Capture the cell that displays the provided text and extract its [x, y] central coordinate. 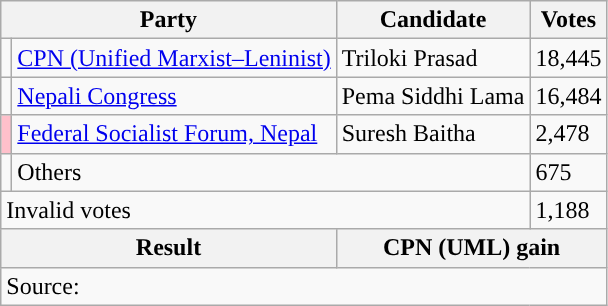
Federal Socialist Forum, Nepal [174, 134]
Party [168, 20]
Result [168, 248]
16,484 [568, 96]
Invalid votes [266, 210]
1,188 [568, 210]
Nepali Congress [174, 96]
Votes [568, 20]
Pema Siddhi Lama [433, 96]
Others [271, 172]
18,445 [568, 58]
CPN (UML) gain [472, 248]
Source: [304, 286]
Candidate [433, 20]
Triloki Prasad [433, 58]
675 [568, 172]
2,478 [568, 134]
CPN (Unified Marxist–Leninist) [174, 58]
Suresh Baitha [433, 134]
